Search for the cell housing the specified text and yield its [X, Y] center coordinate. 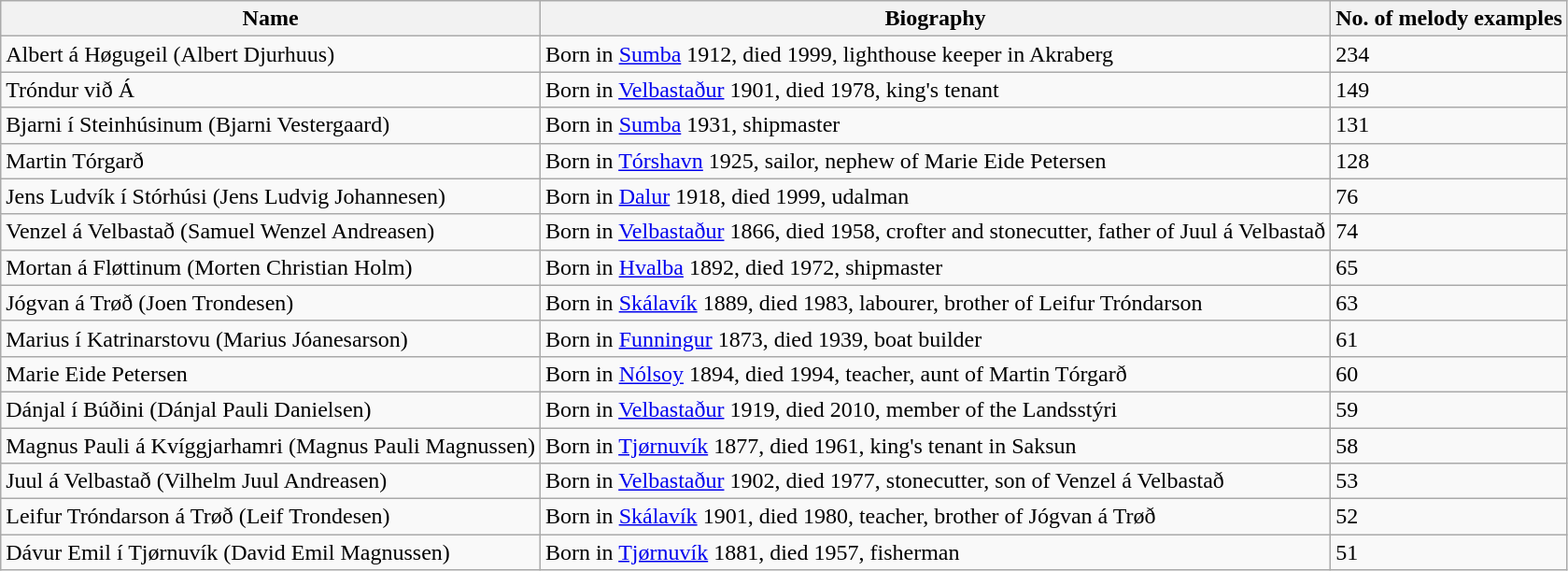
131 [1449, 125]
Leifur Tróndarson á Trøð (Leif Trondesen) [271, 517]
Martin Tórgarð [271, 161]
Mortan á Fløttinum (Morten Christian Holm) [271, 267]
Albert á Høgugeil (Albert Djurhuus) [271, 54]
59 [1449, 409]
Magnus Pauli á Kvíggjarhamri (Magnus Pauli Magnussen) [271, 446]
61 [1449, 338]
Born in Skálavík 1889, died 1983, labourer, brother of Leifur Tróndarson [935, 303]
Tróndur við Á [271, 90]
Born in Velbastaður 1866, died 1958, crofter and stonecutter, father of Juul á Velbastað [935, 232]
Juul á Velbastað (Vilhelm Juul Andreasen) [271, 481]
51 [1449, 552]
Born in Velbastaður 1901, died 1978, king's tenant [935, 90]
No. of melody examples [1449, 19]
Born in Tjørnuvík 1877, died 1961, king's tenant in Saksun [935, 446]
Marie Eide Petersen [271, 374]
Born in Hvalba 1892, died 1972, shipmaster [935, 267]
Marius í Katrinarstovu (Marius Jóanesarson) [271, 338]
Bjarni í Steinhúsinum (Bjarni Vestergaard) [271, 125]
149 [1449, 90]
58 [1449, 446]
53 [1449, 481]
63 [1449, 303]
Jens Ludvík í Stórhúsi (Jens Ludvig Johannesen) [271, 196]
Dánjal í Búðini (Dánjal Pauli Danielsen) [271, 409]
Name [271, 19]
Born in Sumba 1931, shipmaster [935, 125]
Born in Nólsoy 1894, died 1994, teacher, aunt of Martin Tórgarð [935, 374]
Biography [935, 19]
Born in Funningur 1873, died 1939, boat builder [935, 338]
Born in Skálavík 1901, died 1980, teacher, brother of Jógvan á Trøð [935, 517]
128 [1449, 161]
60 [1449, 374]
Born in Tjørnuvík 1881, died 1957, fisherman [935, 552]
Venzel á Velbastað (Samuel Wenzel Andreasen) [271, 232]
Born in Dalur 1918, died 1999, udalman [935, 196]
65 [1449, 267]
Born in Velbastaður 1919, died 2010, member of the Landsstýri [935, 409]
74 [1449, 232]
76 [1449, 196]
234 [1449, 54]
Jógvan á Trøð (Joen Trondesen) [271, 303]
52 [1449, 517]
Dávur Emil í Tjørnuvík (David Emil Magnussen) [271, 552]
Born in Velbastaður 1902, died 1977, stonecutter, son of Venzel á Velbastað [935, 481]
Born in Tórshavn 1925, sailor, nephew of Marie Eide Petersen [935, 161]
Born in Sumba 1912, died 1999, lighthouse keeper in Akraberg [935, 54]
